Output the [X, Y] coordinate of the center of the cell containing the given text.  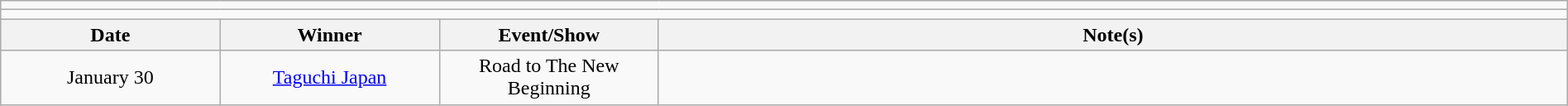
Taguchi Japan [329, 78]
January 30 [111, 78]
Note(s) [1113, 35]
Event/Show [549, 35]
Road to The New Beginning [549, 78]
Winner [329, 35]
Date [111, 35]
